Return the (x, y) coordinate for the center point of the cell that contains the specified text.  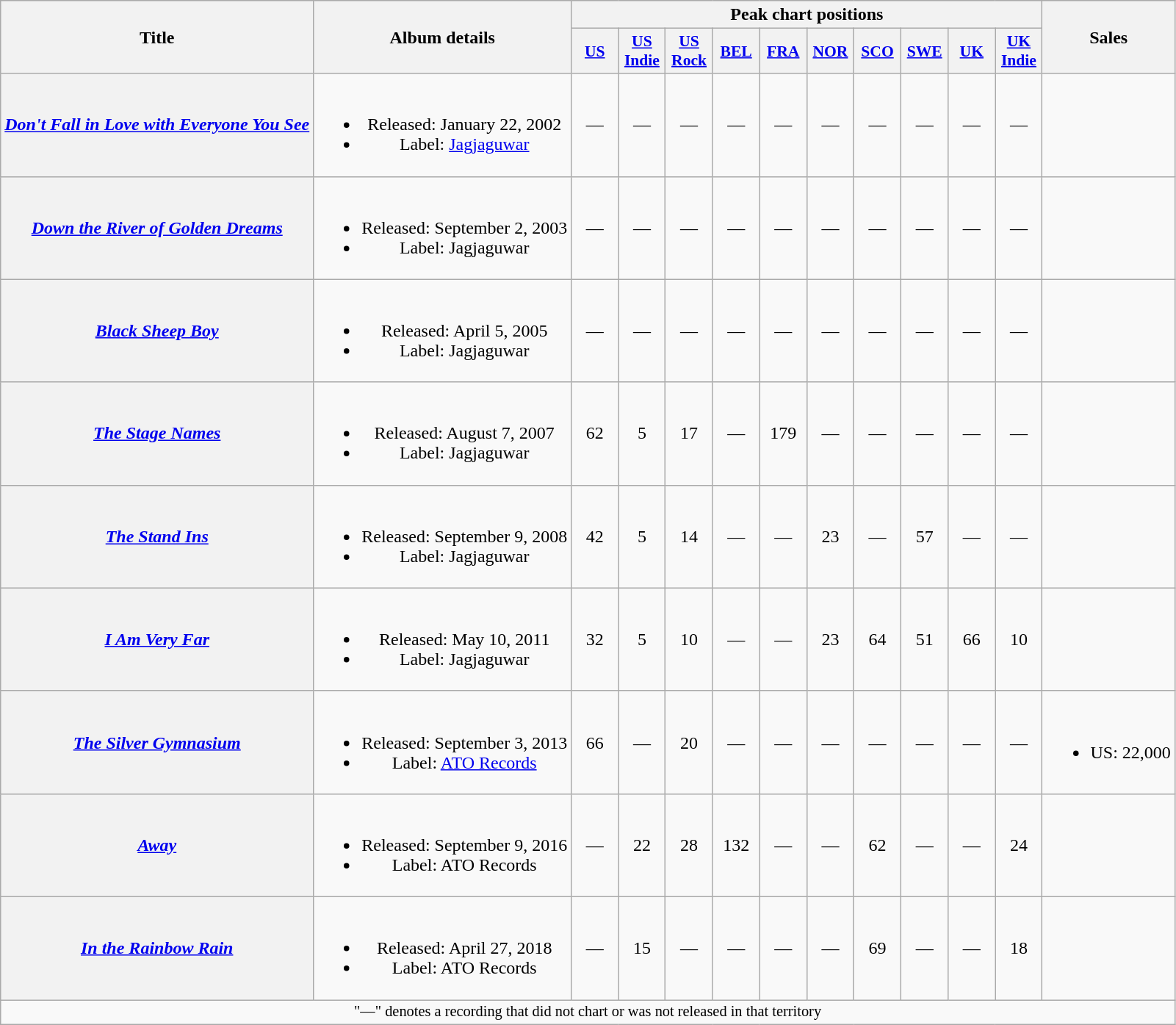
Don't Fall in Love with Everyone You See (157, 125)
20 (689, 742)
I Am Very Far (157, 639)
US: 22,000 (1108, 742)
BEL (736, 51)
US (595, 51)
Down the River of Golden Dreams (157, 228)
64 (877, 639)
Released: August 7, 2007Label: Jagjaguwar (442, 434)
In the Rainbow Rain (157, 948)
USRock (689, 51)
Peak chart positions (807, 15)
The Stage Names (157, 434)
18 (1019, 948)
UK (972, 51)
51 (925, 639)
SCO (877, 51)
Away (157, 845)
Sales (1108, 37)
69 (877, 948)
The Silver Gymnasium (157, 742)
The Stand Ins (157, 536)
Released: September 9, 2016Label: ATO Records (442, 845)
42 (595, 536)
NOR (830, 51)
UKIndie (1019, 51)
17 (689, 434)
FRA (783, 51)
Released: April 27, 2018Label: ATO Records (442, 948)
Released: September 2, 2003Label: Jagjaguwar (442, 228)
Released: May 10, 2011Label: Jagjaguwar (442, 639)
57 (925, 536)
Released: January 22, 2002Label: Jagjaguwar (442, 125)
132 (736, 845)
14 (689, 536)
Released: April 5, 2005Label: Jagjaguwar (442, 331)
"—" denotes a recording that did not chart or was not released in that territory (588, 1012)
24 (1019, 845)
USIndie (642, 51)
22 (642, 845)
Released: September 3, 2013Label: ATO Records (442, 742)
SWE (925, 51)
Black Sheep Boy (157, 331)
179 (783, 434)
32 (595, 639)
Title (157, 37)
28 (689, 845)
Released: September 9, 2008Label: Jagjaguwar (442, 536)
15 (642, 948)
Album details (442, 37)
